Identify which cell holds the provided text, then report its (x, y) central coordinate. 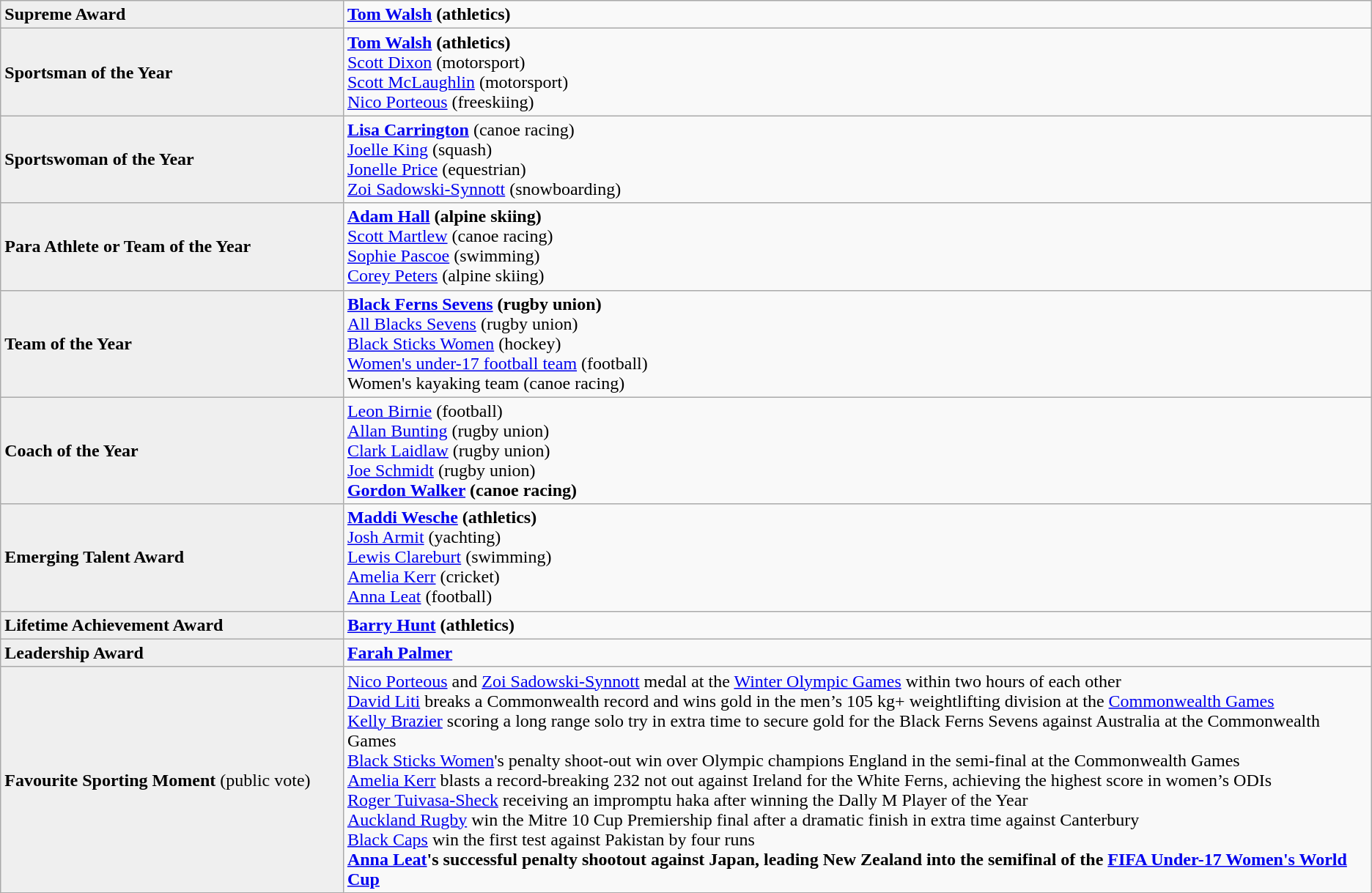
Supreme Award (172, 15)
Barry Hunt (athletics) (857, 625)
Coach of the Year (172, 451)
Leadership Award (172, 653)
Tom Walsh (athletics) (857, 15)
Leon Birnie (football)Allan Bunting (rugby union) Clark Laidlaw (rugby union) Joe Schmidt (rugby union) Gordon Walker (canoe racing) (857, 451)
Maddi Wesche (athletics)Josh Armit (yachting) Lewis Clareburt (swimming) Amelia Kerr (cricket) Anna Leat (football) (857, 557)
Sportswoman of the Year (172, 160)
Para Athlete or Team of the Year (172, 246)
Lifetime Achievement Award (172, 625)
Tom Walsh (athletics) Scott Dixon (motorsport) Scott McLaughlin (motorsport) Nico Porteous (freeskiing) (857, 72)
Emerging Talent Award (172, 557)
Adam Hall (alpine skiing) Scott Martlew (canoe racing) Sophie Pascoe (swimming) Corey Peters (alpine skiing) (857, 246)
Favourite Sporting Moment (public vote) (172, 779)
Sportsman of the Year (172, 72)
Team of the Year (172, 344)
Lisa Carrington (canoe racing) Joelle King (squash) Jonelle Price (equestrian) Zoi Sadowski-Synnott (snowboarding) (857, 160)
Farah Palmer (857, 653)
